Pinpoint the cell where the given text exists, returning its [X, Y] midpoint coordinate. 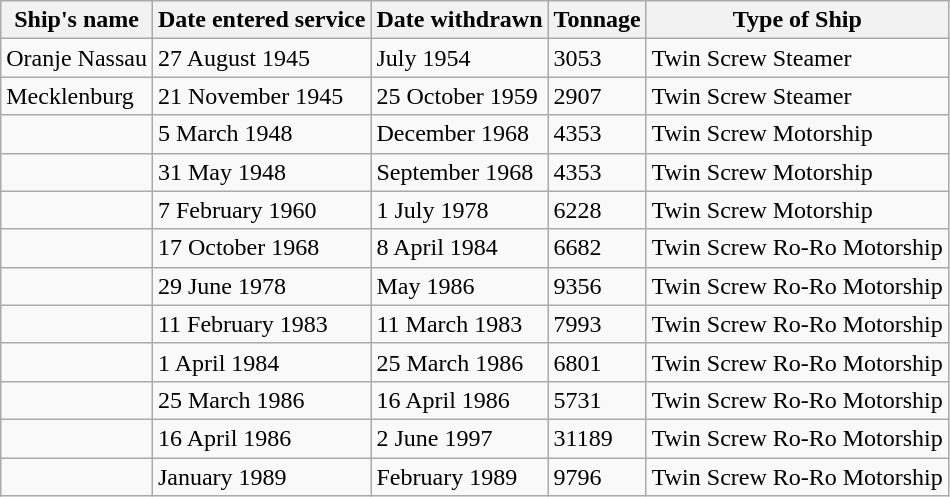
Ship's name [77, 20]
6228 [597, 210]
17 October 1968 [262, 248]
11 March 1983 [460, 324]
2907 [597, 96]
29 June 1978 [262, 286]
7 February 1960 [262, 210]
February 1989 [460, 477]
3053 [597, 58]
Date entered service [262, 20]
6682 [597, 248]
Mecklenburg [77, 96]
December 1968 [460, 134]
7993 [597, 324]
25 October 1959 [460, 96]
8 April 1984 [460, 248]
6801 [597, 362]
Type of Ship [797, 20]
9356 [597, 286]
31189 [597, 438]
21 November 1945 [262, 96]
Date withdrawn [460, 20]
1 April 1984 [262, 362]
Oranje Nassau [77, 58]
2 June 1997 [460, 438]
9796 [597, 477]
May 1986 [460, 286]
Tonnage [597, 20]
January 1989 [262, 477]
July 1954 [460, 58]
September 1968 [460, 172]
5 March 1948 [262, 134]
31 May 1948 [262, 172]
27 August 1945 [262, 58]
11 February 1983 [262, 324]
1 July 1978 [460, 210]
5731 [597, 400]
